Provide the (X, Y) coordinate of the cell's center where the given text is located.  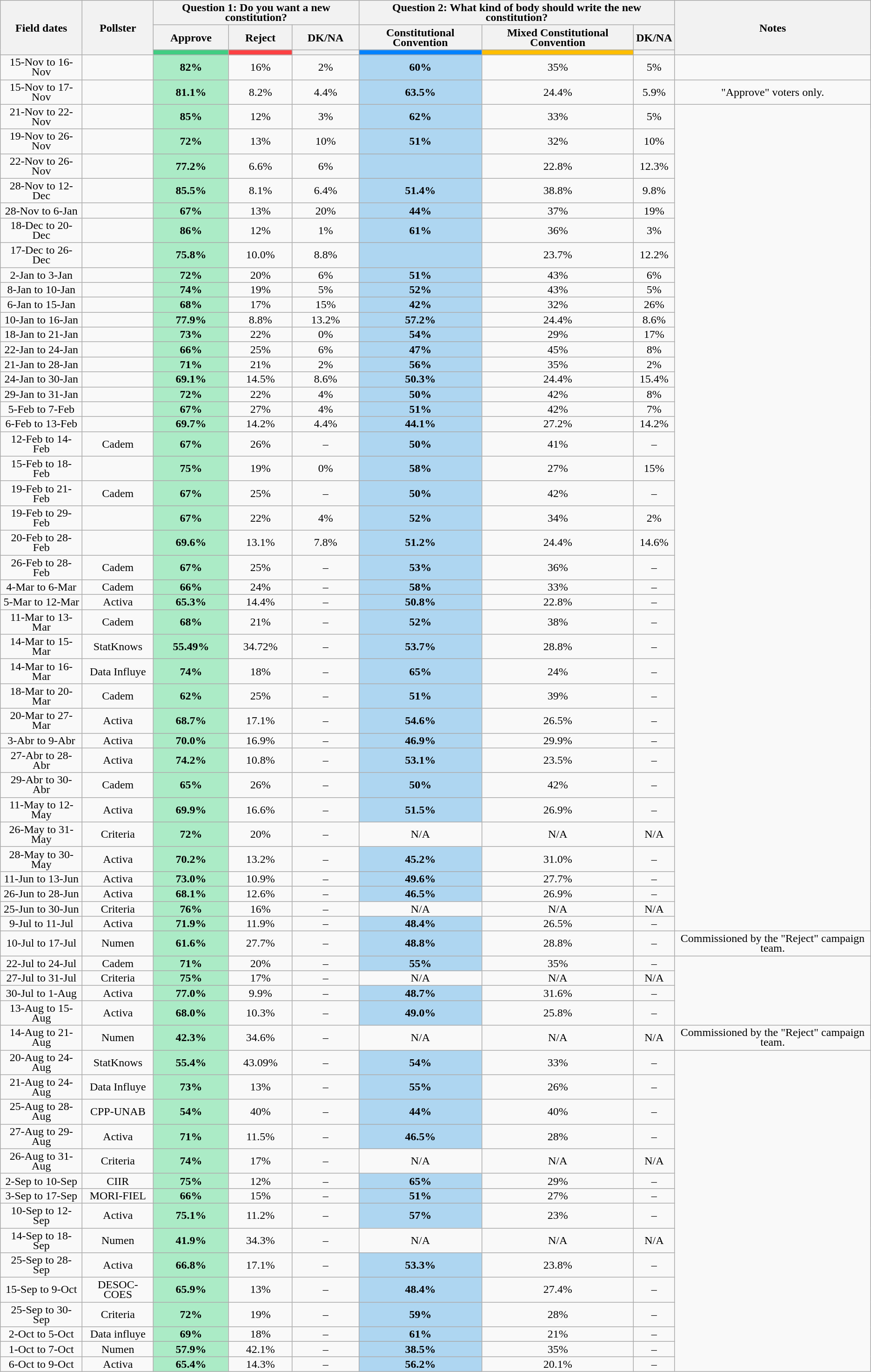
25-Jun to 30-Jun (41, 908)
21-Aug to 24-Aug (41, 1087)
10.0% (261, 255)
1% (326, 230)
43.09% (261, 1062)
70.0% (191, 740)
41.9% (191, 1240)
69.7% (191, 424)
75.1% (191, 1216)
26-Jun to 28-Jun (41, 894)
68.7% (191, 720)
31.6% (558, 993)
57% (421, 1216)
38% (558, 622)
29-Jan to 31-Jan (41, 394)
5-Feb to 7-Feb (41, 409)
5-Mar to 12-Mar (41, 602)
69.9% (191, 810)
7% (654, 409)
30-Jul to 1-Aug (41, 993)
39% (558, 696)
11.5% (261, 1137)
20.1% (558, 1364)
15-Sep to 9-Oct (41, 1290)
10-Sep to 12-Sep (41, 1216)
47% (421, 350)
14.4% (261, 602)
38.8% (558, 191)
8.1% (261, 191)
9.9% (261, 993)
53% (421, 567)
49.0% (421, 1013)
51.2% (421, 543)
1-Oct to 7-Oct (41, 1349)
59% (421, 1314)
11.2% (261, 1216)
50.3% (421, 379)
73.0% (191, 879)
16.6% (261, 810)
46.9% (421, 740)
37% (558, 210)
69.6% (191, 543)
23.5% (558, 760)
68.1% (191, 894)
25-Sep to 28-Sep (41, 1265)
45% (558, 350)
34.6% (261, 1038)
74.2% (191, 760)
12.6% (261, 894)
31.0% (558, 859)
9.8% (654, 191)
34.72% (261, 647)
Constitutional Convention (421, 37)
70.2% (191, 859)
14.5% (261, 379)
11-Mar to 13-Mar (41, 622)
6.4% (326, 191)
66.8% (191, 1265)
15-Nov to 17-Nov (41, 92)
26-May to 31-May (41, 834)
27-Abr to 28-Abr (41, 760)
15-Nov to 16-Nov (41, 67)
75.8% (191, 255)
57.9% (191, 1349)
4-Mar to 6-Mar (41, 587)
28-Nov to 12-Dec (41, 191)
22-Jan to 24-Jan (41, 350)
48.7% (421, 993)
19-Nov to 26-Nov (41, 141)
13.1% (261, 543)
14-Aug to 21-Aug (41, 1038)
6.6% (261, 166)
15-Feb to 18-Feb (41, 468)
26-Feb to 28-Feb (41, 567)
Approve (191, 37)
6-Jan to 15-Jan (41, 305)
19-Feb to 21-Feb (41, 493)
55.4% (191, 1062)
11-May to 12-May (41, 810)
28-Nov to 6-Jan (41, 210)
26-Aug to 31-Aug (41, 1161)
85.5% (191, 191)
11-Jun to 13-Jun (41, 879)
53.3% (421, 1265)
44.1% (421, 424)
51.5% (421, 810)
71.9% (191, 924)
14-Sep to 18-Sep (41, 1240)
50.8% (421, 602)
28-May to 30-May (41, 859)
56.2% (421, 1364)
10-Jan to 16-Jan (41, 320)
12.2% (654, 255)
Question 1: Do you want a new constitution? (256, 13)
77.9% (191, 320)
3-Sep to 17-Sep (41, 1196)
Reject (261, 37)
10.9% (261, 879)
3-Abr to 9-Abr (41, 740)
6-Oct to 9-Oct (41, 1364)
18-Mar to 20-Mar (41, 696)
2-Sep to 10-Sep (41, 1181)
15.4% (654, 379)
20-Aug to 24-Aug (41, 1062)
20-Mar to 27-Mar (41, 720)
12-Feb to 14-Feb (41, 444)
18-Dec to 20-Dec (41, 230)
10-Jul to 17-Jul (41, 944)
29-Abr to 30-Abr (41, 785)
77.2% (191, 166)
49.6% (421, 879)
2-Oct to 5-Oct (41, 1334)
54.6% (421, 720)
38.5% (421, 1349)
27-Aug to 29-Aug (41, 1137)
34% (558, 518)
22-Jul to 24-Jul (41, 963)
82% (191, 67)
13-Aug to 15-Aug (41, 1013)
7.8% (326, 543)
41% (558, 444)
23.8% (558, 1265)
Question 2: What kind of body should write the new constitution? (516, 13)
42.3% (191, 1038)
65.9% (191, 1290)
10.8% (261, 760)
12.3% (654, 166)
48.8% (421, 944)
27.2% (558, 424)
55.49% (191, 647)
9-Jul to 11-Jul (41, 924)
8.2% (261, 92)
22-Nov to 26-Nov (41, 166)
14-Mar to 16-Mar (41, 671)
25-Sep to 30-Sep (41, 1314)
23% (558, 1216)
"Approve" voters only. (772, 92)
53.1% (421, 760)
6-Feb to 13-Feb (41, 424)
53.7% (421, 647)
8-Jan to 10-Jan (41, 290)
42.1% (261, 1349)
20-Feb to 28-Feb (41, 543)
29.9% (558, 740)
CPP-UNAB (118, 1111)
17-Dec to 26-Dec (41, 255)
69% (191, 1334)
CIIR (118, 1181)
25.8% (558, 1013)
24-Jan to 30-Jan (41, 379)
19-Feb to 29-Feb (41, 518)
Mixed Constitutional Convention (558, 37)
27-Jul to 31-Jul (41, 978)
Notes (772, 28)
51.4% (421, 191)
Pollster (118, 28)
27.4% (558, 1290)
60% (421, 67)
65.4% (191, 1364)
69.1% (191, 379)
57.2% (421, 320)
65.3% (191, 602)
77.0% (191, 993)
86% (191, 230)
Field dates (41, 28)
14-Mar to 15-Mar (41, 647)
34.3% (261, 1240)
76% (191, 908)
25-Aug to 28-Aug (41, 1111)
23.7% (558, 255)
14.6% (654, 543)
10.3% (261, 1013)
DESOC-COES (118, 1290)
21-Jan to 28-Jan (41, 364)
21-Nov to 22-Nov (41, 116)
81.1% (191, 92)
14.3% (261, 1364)
45.2% (421, 859)
68.0% (191, 1013)
2-Jan to 3-Jan (41, 275)
63.5% (421, 92)
18-Jan to 21-Jan (41, 335)
16.9% (261, 740)
Data influye (118, 1334)
MORI-FIEL (118, 1196)
85% (191, 116)
5.9% (654, 92)
61.6% (191, 944)
56% (421, 364)
11.9% (261, 924)
